Capture the cell that displays the provided text and extract its (X, Y) central coordinate. 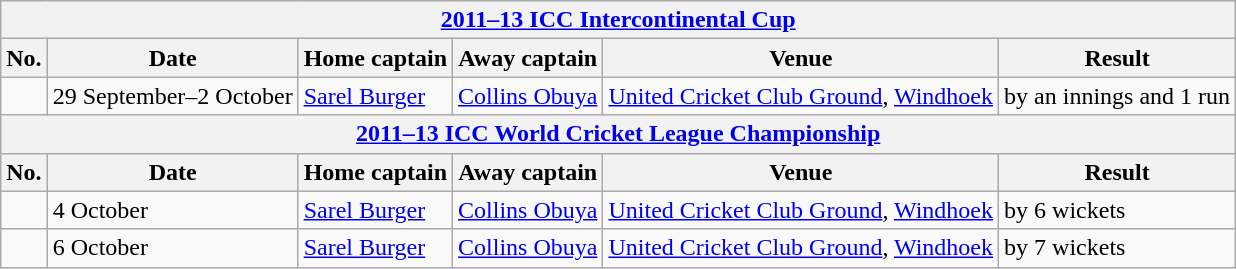
by 7 wickets (1118, 248)
by an innings and 1 run (1118, 96)
2011–13 ICC World Cricket League Championship (618, 134)
29 September–2 October (172, 96)
4 October (172, 210)
2011–13 ICC Intercontinental Cup (618, 20)
6 October (172, 248)
by 6 wickets (1118, 210)
